Return the [x, y] coordinate for the center point of the cell that contains the specified text.  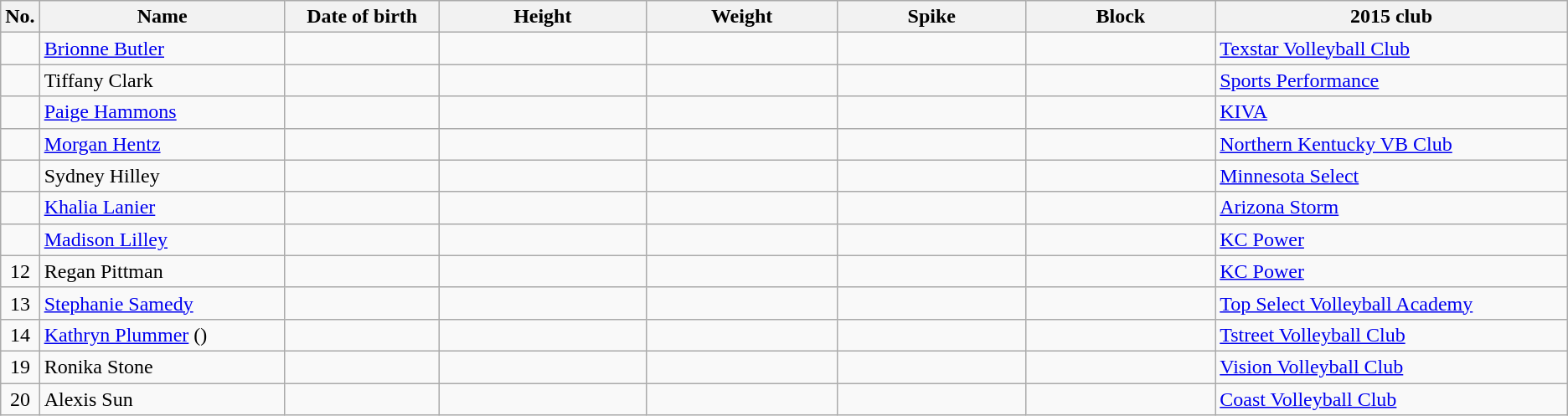
Minnesota Select [1392, 176]
Northern Kentucky VB Club [1392, 144]
Date of birth [362, 17]
Regan Pittman [162, 271]
Arizona Storm [1392, 208]
No. [20, 17]
Khalia Lanier [162, 208]
Tiffany Clark [162, 80]
Height [543, 17]
Stephanie Samedy [162, 303]
Sydney Hilley [162, 176]
12 [20, 271]
Alexis Sun [162, 399]
2015 club [1392, 17]
Top Select Volleyball Academy [1392, 303]
Kathryn Plummer () [162, 335]
Ronika Stone [162, 367]
Tstreet Volleyball Club [1392, 335]
Sports Performance [1392, 80]
20 [20, 399]
Madison Lilley [162, 239]
Vision Volleyball Club [1392, 367]
Texstar Volleyball Club [1392, 49]
Block [1121, 17]
Spike [931, 17]
Brionne Butler [162, 49]
Name [162, 17]
Paige Hammons [162, 112]
19 [20, 367]
13 [20, 303]
Coast Volleyball Club [1392, 399]
Weight [742, 17]
KIVA [1392, 112]
14 [20, 335]
Morgan Hentz [162, 144]
